Capture the cell that displays the provided text and extract its [X, Y] central coordinate. 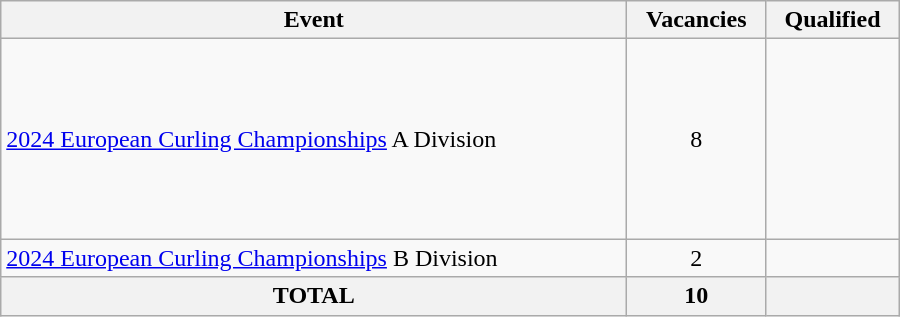
8 [696, 139]
2024 European Curling Championships A Division [314, 139]
Vacancies [696, 20]
Qualified [832, 20]
TOTAL [314, 296]
Event [314, 20]
10 [696, 296]
2024 European Curling Championships B Division [314, 258]
2 [696, 258]
